Determine the [X, Y] coordinate at the center of the cell enclosing the given text.  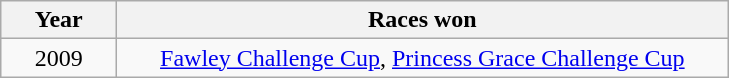
Year [59, 20]
Fawley Challenge Cup, Princess Grace Challenge Cup [422, 58]
2009 [59, 58]
Races won [422, 20]
